Find where the given text appears and provide that cell's center as [X, Y] coordinate. 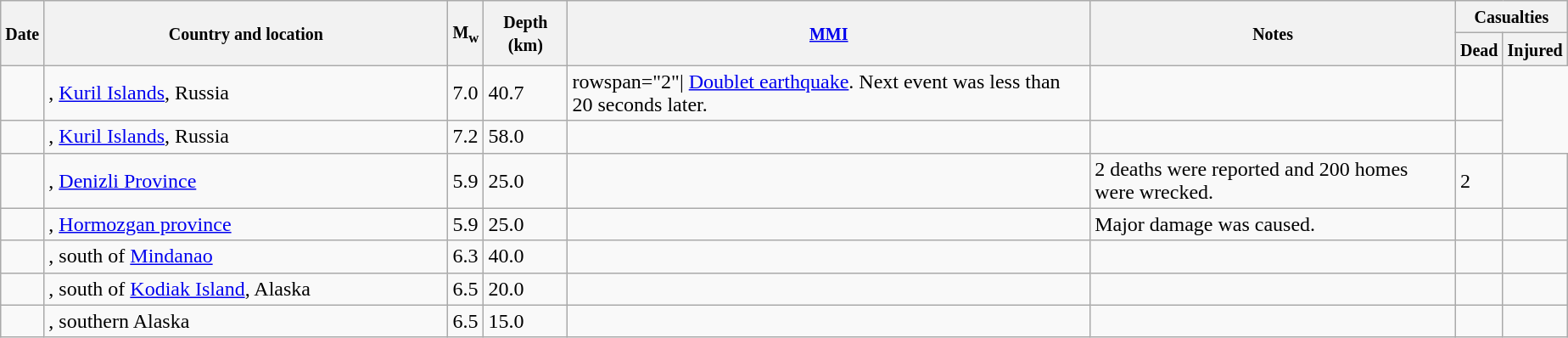
rowspan="2"| Doublet earthquake. Next event was less than 20 seconds later. [829, 93]
2 [1479, 180]
, south of Mindanao [246, 256]
Mw [466, 33]
2 deaths were reported and 200 homes were wrecked. [1273, 180]
, Hormozgan province [246, 224]
Depth (km) [526, 33]
7.2 [466, 137]
40.7 [526, 93]
, south of Kodiak Island, Alaska [246, 289]
Country and location [246, 33]
7.0 [466, 93]
40.0 [526, 256]
MMI [829, 33]
58.0 [526, 137]
6.3 [466, 256]
Casualties [1511, 17]
Injured [1535, 49]
Major damage was caused. [1273, 224]
20.0 [526, 289]
, Denizli Province [246, 180]
Dead [1479, 49]
15.0 [526, 321]
, southern Alaska [246, 321]
Date [22, 33]
Notes [1273, 33]
